Locate the cell with the specified text and output its (X, Y) center coordinate. 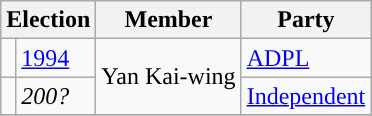
Independent (306, 96)
Member (168, 20)
ADPL (306, 58)
Party (306, 20)
Yan Kai-wing (168, 77)
Election (48, 20)
200? (56, 96)
1994 (56, 58)
